Identify which cell holds the provided text, then report its (x, y) central coordinate. 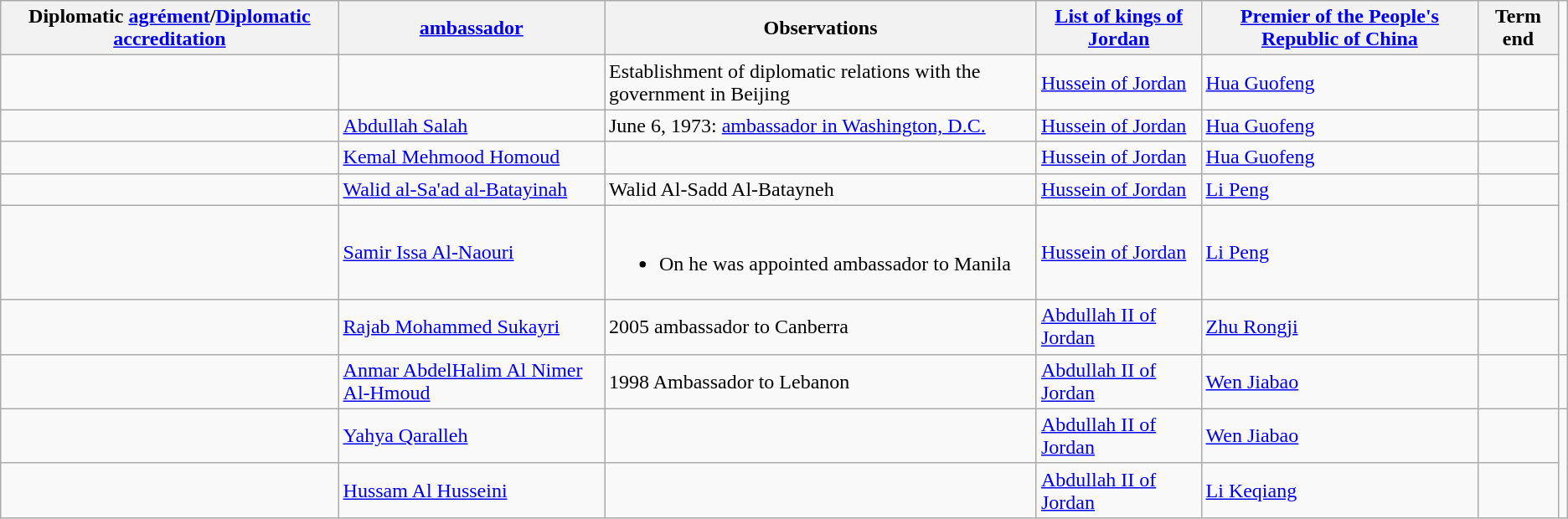
Anmar AbdelHalim Al Nimer Al-Hmoud (471, 382)
Walid al-Sa'ad al-Batayinah (471, 189)
2005 ambassador to Canberra (821, 326)
Yahya Qaralleh (471, 435)
Diplomatic agrément/Diplomatic accreditation (169, 28)
Observations (821, 28)
Rajab Mohammed Sukayri (471, 326)
Term end (1518, 28)
Premier of the People's Republic of China (1340, 28)
On he was appointed ambassador to Manila (821, 253)
Hussam Al Husseini (471, 491)
1998 Ambassador to Lebanon (821, 382)
Abdullah Salah (471, 126)
Walid Al-Sadd Al-Batayneh (821, 189)
Li Keqiang (1340, 491)
List of kings of Jordan (1119, 28)
Kemal Mehmood Homoud (471, 157)
Zhu Rongji (1340, 326)
ambassador (471, 28)
Establishment of diplomatic relations with the government in Beijing (821, 82)
Samir Issa Al-Naouri (471, 253)
June 6, 1973: ambassador in Washington, D.C. (821, 126)
